For the text-containing cell, return its midpoint in [X, Y] coordinate format. 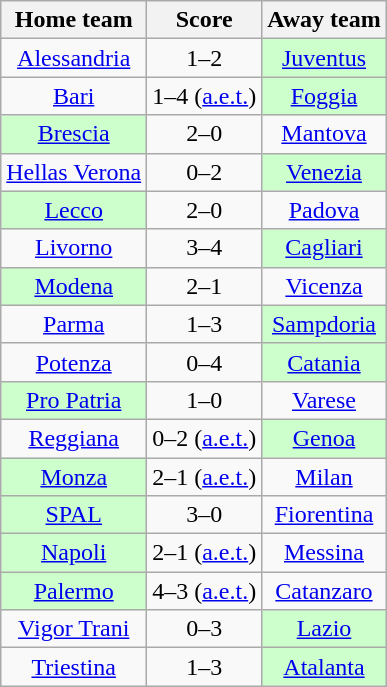
1–2 [204, 58]
Fiorentina [324, 515]
SPAL [74, 515]
0–4 [204, 362]
Palermo [74, 591]
Potenza [74, 362]
0–3 [204, 629]
Catanzaro [324, 591]
Catania [324, 362]
1–0 [204, 400]
Livorno [74, 248]
Padova [324, 210]
Reggiana [74, 438]
Venezia [324, 172]
Lecco [74, 210]
Lazio [324, 629]
0–2 [204, 172]
Atalanta [324, 667]
Cagliari [324, 248]
3–0 [204, 515]
Monza [74, 477]
Parma [74, 324]
Away team [324, 20]
Pro Patria [74, 400]
Sampdoria [324, 324]
Modena [74, 286]
Alessandria [74, 58]
3–4 [204, 248]
Mantova [324, 134]
Genoa [324, 438]
Hellas Verona [74, 172]
2–1 [204, 286]
Brescia [74, 134]
0–2 (a.e.t.) [204, 438]
Varese [324, 400]
Bari [74, 96]
Vigor Trani [74, 629]
Messina [324, 553]
Home team [74, 20]
Napoli [74, 553]
1–4 (a.e.t.) [204, 96]
Vicenza [324, 286]
Triestina [74, 667]
Milan [324, 477]
Score [204, 20]
Juventus [324, 58]
Foggia [324, 96]
4–3 (a.e.t.) [204, 591]
